For the text-containing cell, return its midpoint in (X, Y) coordinate format. 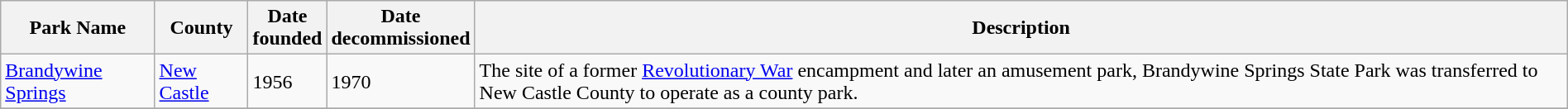
Description (1021, 28)
New Castle (202, 81)
Date founded (288, 28)
Park Name (78, 28)
1956 (288, 81)
Brandywine Springs (78, 81)
Date decommissioned (400, 28)
County (202, 28)
1970 (400, 81)
